Extract the [x, y] coordinate from the center of the cell holding the provided text.  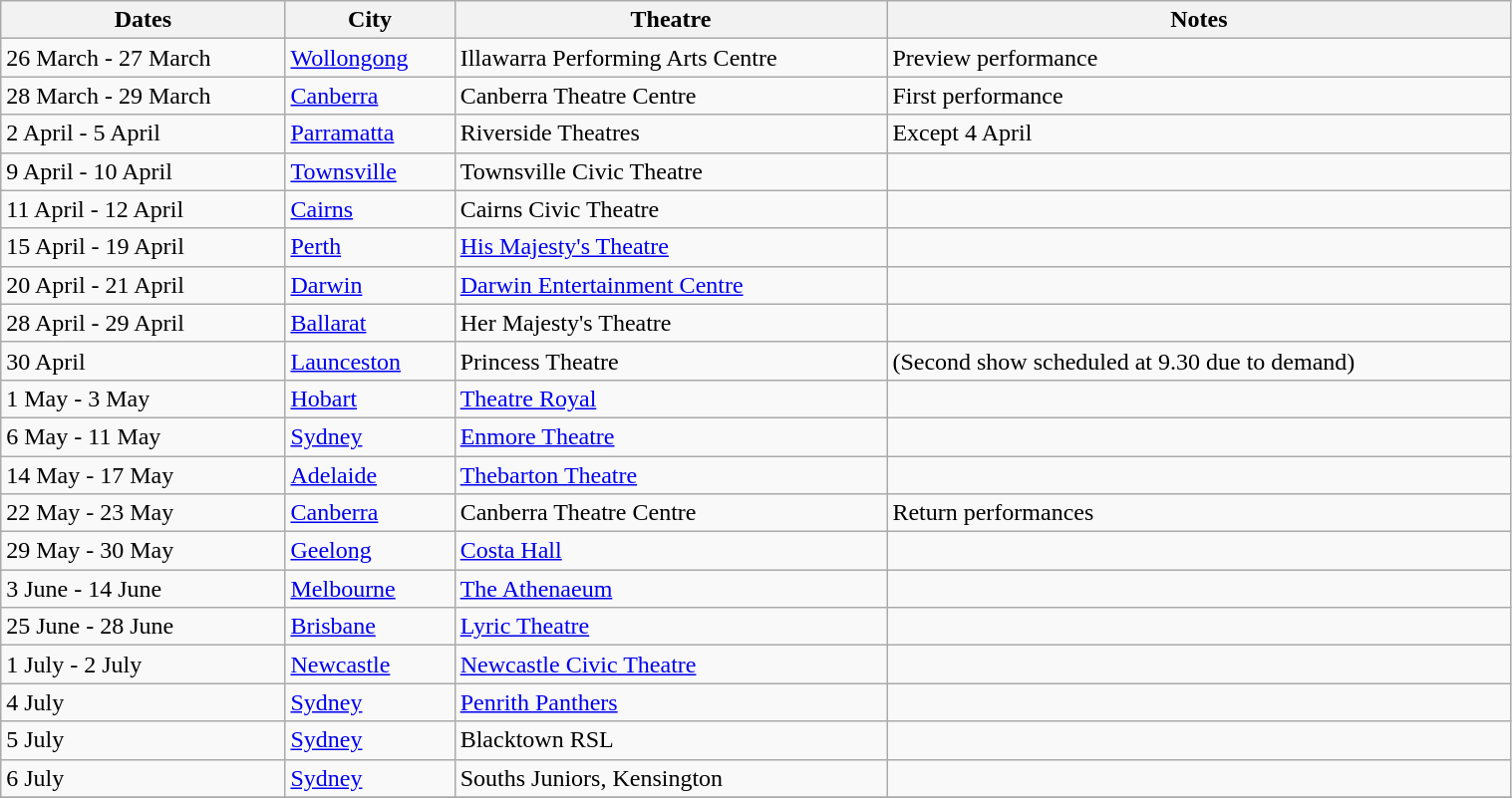
Townsville [370, 171]
Thebarton Theatre [671, 475]
Souths Juniors, Kensington [671, 778]
Her Majesty's Theatre [671, 323]
(Second show scheduled at 9.30 due to demand) [1199, 361]
Enmore Theatre [671, 436]
Ballarat [370, 323]
Hobart [370, 399]
Launceston [370, 361]
Theatre [671, 20]
Townsville Civic Theatre [671, 171]
14 May - 17 May [144, 475]
2 April - 5 April [144, 133]
1 May - 3 May [144, 399]
Wollongong [370, 58]
Lyric Theatre [671, 627]
First performance [1199, 96]
The Athenaeum [671, 589]
City [370, 20]
Theatre Royal [671, 399]
Except 4 April [1199, 133]
Preview performance [1199, 58]
9 April - 10 April [144, 171]
6 July [144, 778]
1 July - 2 July [144, 665]
Brisbane [370, 627]
26 March - 27 March [144, 58]
Notes [1199, 20]
Darwin Entertainment Centre [671, 285]
Return performances [1199, 513]
Illawarra Performing Arts Centre [671, 58]
11 April - 12 April [144, 209]
Melbourne [370, 589]
Dates [144, 20]
Princess Theatre [671, 361]
Penrith Panthers [671, 702]
22 May - 23 May [144, 513]
Perth [370, 247]
3 June - 14 June [144, 589]
Darwin [370, 285]
Newcastle Civic Theatre [671, 665]
Blacktown RSL [671, 740]
Adelaide [370, 475]
28 March - 29 March [144, 96]
4 July [144, 702]
Riverside Theatres [671, 133]
Cairns [370, 209]
His Majesty's Theatre [671, 247]
15 April - 19 April [144, 247]
29 May - 30 May [144, 551]
Geelong [370, 551]
Newcastle [370, 665]
5 July [144, 740]
20 April - 21 April [144, 285]
30 April [144, 361]
Costa Hall [671, 551]
28 April - 29 April [144, 323]
Cairns Civic Theatre [671, 209]
Parramatta [370, 133]
25 June - 28 June [144, 627]
6 May - 11 May [144, 436]
